Return [x, y] of the center of cell containing provided text 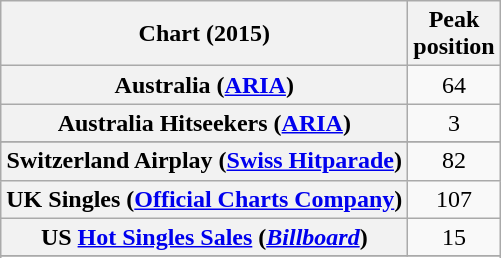
64 [454, 85]
3 [454, 123]
US Hot Singles Sales (Billboard) [204, 237]
Chart (2015) [204, 34]
UK Singles (Official Charts Company) [204, 199]
Australia Hitseekers (ARIA) [204, 123]
Peakposition [454, 34]
82 [454, 161]
Australia (ARIA) [204, 85]
15 [454, 237]
107 [454, 199]
Switzerland Airplay (Swiss Hitparade) [204, 161]
